Extract the (x, y) coordinate from the center of the cell holding the provided text.  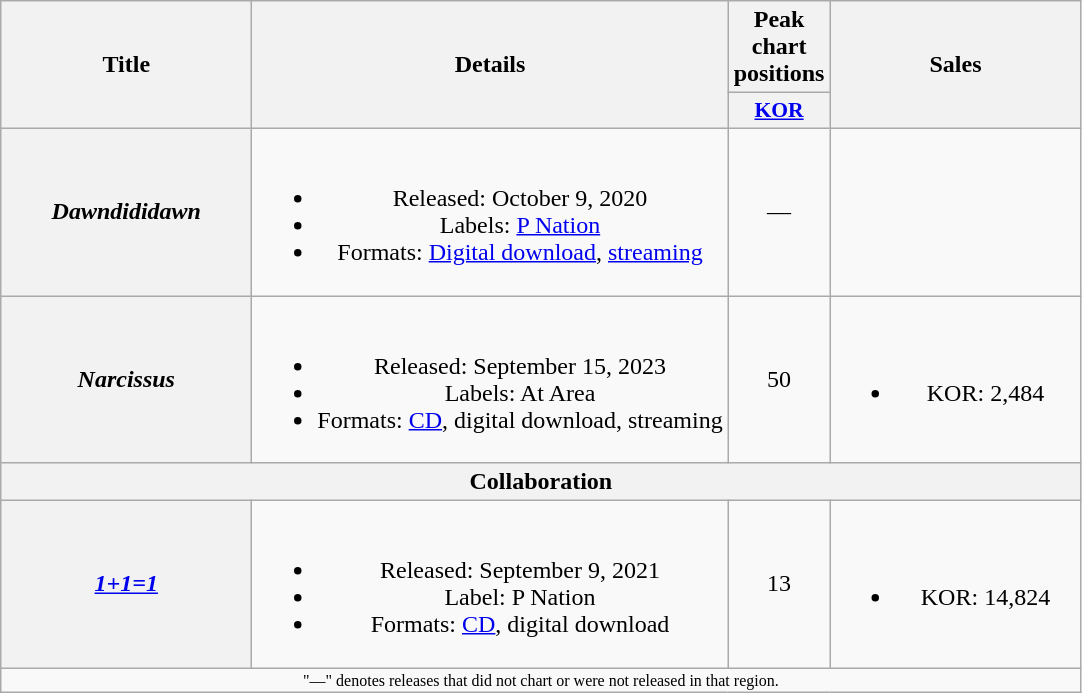
Title (126, 65)
13 (779, 584)
1+1=1 (126, 584)
Narcissus (126, 380)
KOR: 2,484 (956, 380)
50 (779, 380)
Collaboration (541, 482)
Sales (956, 65)
KOR (779, 111)
Peak chart positions (779, 47)
Dawndididawn (126, 212)
Released: September 15, 2023Labels: At AreaFormats: CD, digital download, streaming (490, 380)
"—" denotes releases that did not chart or were not released in that region. (541, 680)
Details (490, 65)
— (779, 212)
KOR: 14,824 (956, 584)
Released: October 9, 2020Labels: P NationFormats: Digital download, streaming (490, 212)
Released: September 9, 2021Label: P NationFormats: CD, digital download (490, 584)
